From the cell containing the given text, extract its center point as [x, y] coordinate. 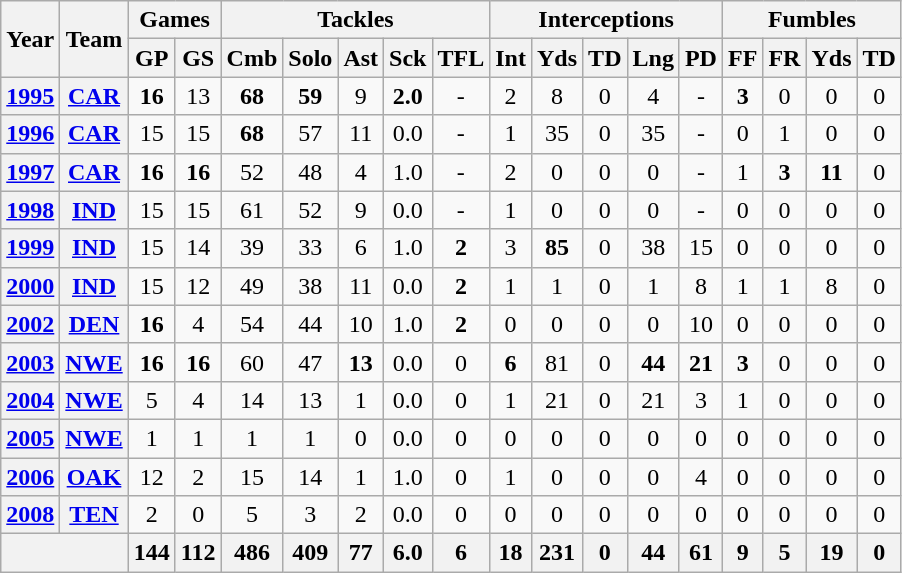
GP [152, 58]
231 [556, 553]
TEN [94, 515]
6.0 [408, 553]
FF [742, 58]
57 [310, 134]
Fumbles [812, 20]
47 [310, 362]
Solo [310, 58]
Tackles [356, 20]
49 [252, 286]
19 [832, 553]
1999 [30, 248]
Interceptions [606, 20]
144 [152, 553]
Year [30, 39]
PD [700, 58]
2008 [30, 515]
486 [252, 553]
1996 [30, 134]
GS [198, 58]
33 [310, 248]
60 [252, 362]
2004 [30, 400]
112 [198, 553]
2003 [30, 362]
81 [556, 362]
409 [310, 553]
39 [252, 248]
1997 [30, 172]
1998 [30, 210]
48 [310, 172]
Int [511, 58]
59 [310, 96]
2000 [30, 286]
1995 [30, 96]
2006 [30, 477]
2.0 [408, 96]
54 [252, 324]
TFL [461, 58]
DEN [94, 324]
85 [556, 248]
77 [361, 553]
2005 [30, 438]
Games [174, 20]
Team [94, 39]
Ast [361, 58]
Lng [653, 58]
2002 [30, 324]
OAK [94, 477]
FR [784, 58]
Cmb [252, 58]
18 [511, 553]
Sck [408, 58]
